Find where the given text appears and provide that cell's center as [X, Y] coordinate. 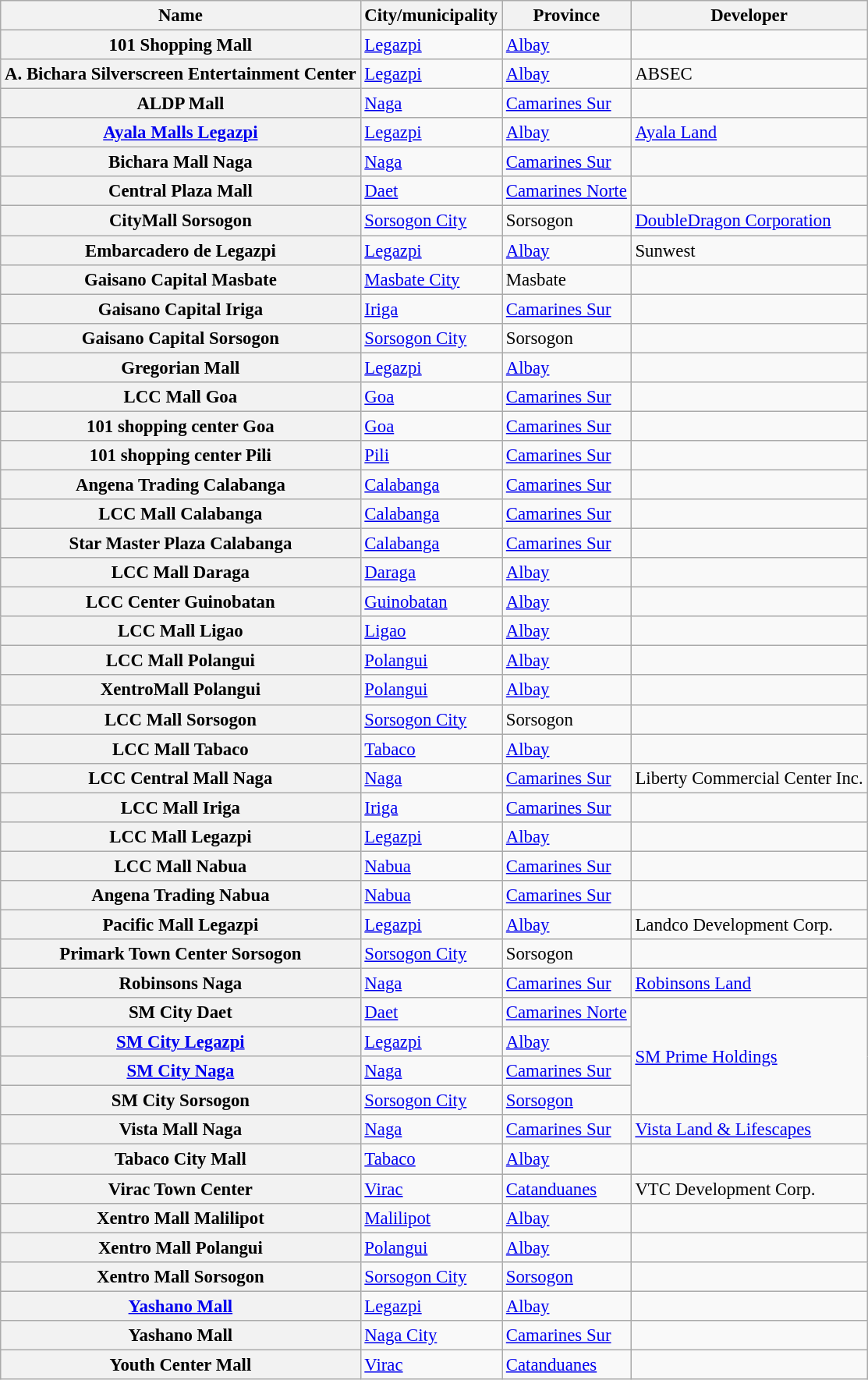
LCC Mall Ligao [181, 631]
101 shopping center Pili [181, 456]
Gaisano Capital Sorsogon [181, 338]
VTC Development Corp. [749, 1189]
SM City Legazpi [181, 1042]
City/municipality [430, 16]
Xentro Mall Polangui [181, 1247]
Xentro Mall Malilipot [181, 1218]
Pili [430, 456]
Ayala Malls Legazpi [181, 133]
Angena Trading Calabanga [181, 484]
XentroMall Polangui [181, 690]
Primark Town Center Sorsogon [181, 954]
Robinsons Naga [181, 984]
DoubleDragon Corporation [749, 221]
Landco Development Corp. [749, 924]
LCC Mall Legazpi [181, 837]
Name [181, 16]
Guinobatan [430, 602]
SM City Naga [181, 1071]
LCC Mall Tabaco [181, 749]
Embarcadero de Legazpi [181, 250]
Sunwest [749, 250]
LCC Mall Calabanga [181, 514]
Masbate [567, 279]
Masbate City [430, 279]
Gregorian Mall [181, 367]
101 shopping center Goa [181, 426]
LCC Center Guinobatan [181, 602]
Vista Land & Lifescapes [749, 1130]
Central Plaza Mall [181, 191]
101 Shopping Mall [181, 45]
Pacific Mall Legazpi [181, 924]
LCC Mall Sorsogon [181, 719]
LCC Mall Daraga [181, 573]
A. Bichara Silverscreen Entertainment Center [181, 74]
Province [567, 16]
Robinsons Land [749, 984]
Ayala Land [749, 133]
SM City Sorsogon [181, 1101]
ALDP Mall [181, 104]
SM City Daet [181, 1013]
Liberty Commercial Center Inc. [749, 778]
Youth Center Mall [181, 1364]
Virac Town Center [181, 1189]
LCC Mall Nabua [181, 866]
SM Prime Holdings [749, 1056]
LCC Mall Goa [181, 397]
Ligao [430, 631]
LCC Mall Polangui [181, 661]
Vista Mall Naga [181, 1130]
Xentro Mall Sorsogon [181, 1276]
ABSEC [749, 74]
CityMall Sorsogon [181, 221]
Star Master Plaza Calabanga [181, 544]
LCC Central Mall Naga [181, 778]
Gaisano Capital Masbate [181, 279]
Tabaco City Mall [181, 1159]
Naga City [430, 1336]
Developer [749, 16]
Daraga [430, 573]
LCC Mall Iriga [181, 807]
Angena Trading Nabua [181, 896]
Gaisano Capital Iriga [181, 309]
Malilipot [430, 1218]
Bichara Mall Naga [181, 162]
